Locate the cell with the specified text and output its (X, Y) center coordinate. 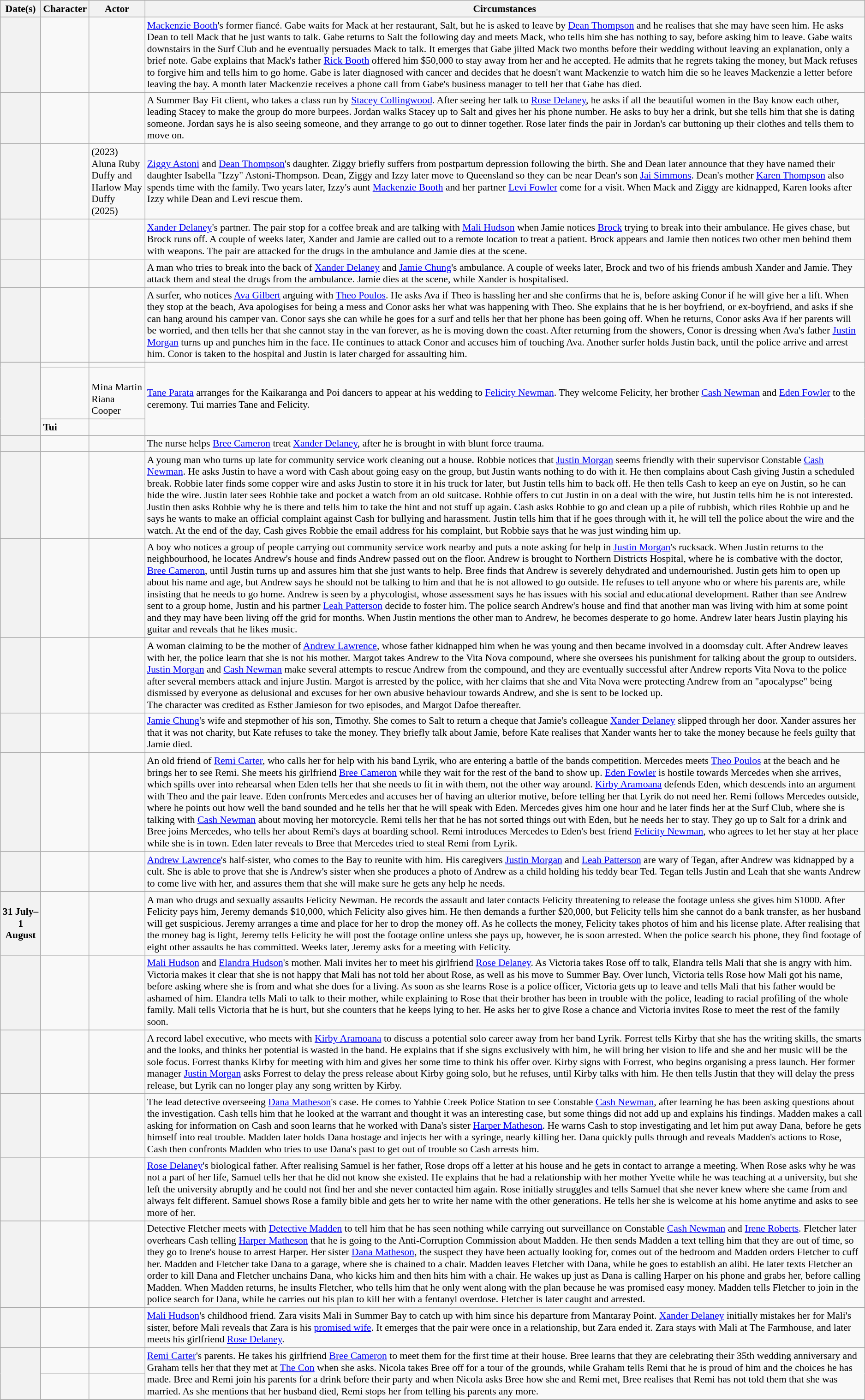
Mina MartinRiana Cooper (117, 393)
Circumstances (505, 9)
The nurse helps Bree Cameron treat Xander Delaney, after he is brought in with blunt force trauma. (505, 444)
31 July–1 August (21, 923)
(2023)Aluna Ruby Duffy and Harlow May Duffy (2025) (117, 182)
Date(s) (21, 9)
Character (65, 9)
Actor (117, 9)
Tui (65, 427)
